Output the [x, y] coordinate of the center of the cell containing the given text.  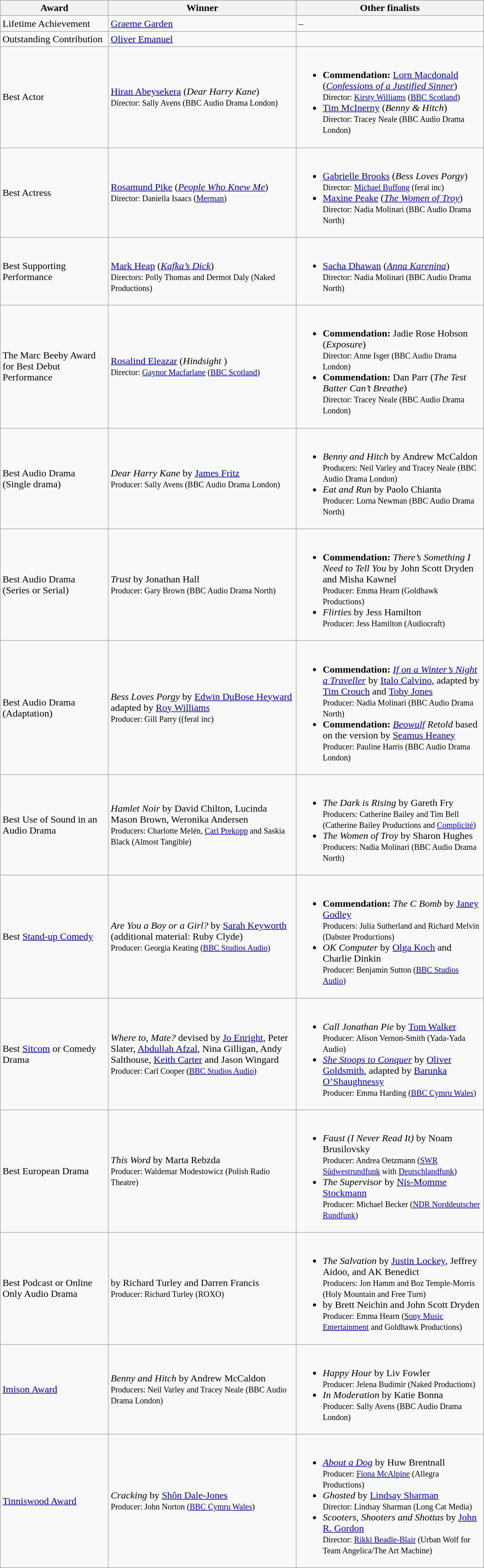
– [390, 24]
Best Audio Drama(Series or Serial) [55, 584]
Are You a Boy or a Girl? by Sarah Keyworth (additional material: Ruby Clyde)Producer: Georgia Keating (BBC Studios Audio) [203, 936]
Oliver Emanuel [203, 39]
Award [55, 8]
Rosamund Pike (People Who Knew Me)Director: Daniella Isaacs (Merman) [203, 193]
This Word by Marta RebzdaProducer: Waldemar Modestowicz (Polish Radio Theatre) [203, 1171]
Best Podcast or Online Only Audio Drama [55, 1288]
Rosalind Eleazar (Hindsight )Director: Gaynor Macfarlane (BBC Scotland) [203, 367]
Tinniswood Award [55, 1501]
Hiran Abeysekera (Dear Harry Kane)Director: Sally Avens (BBC Audio Drama London) [203, 97]
Best European Drama [55, 1171]
Happy Hour by Liv FowlerProducer: Jelena Budimir (Naked Productions)In Moderation by Katie BonnaProducer: Sally Avens (BBC Audio Drama London) [390, 1389]
Winner [203, 8]
Imison Award [55, 1389]
Sacha Dhawan (Anna Karenina)Director: Nadia Molinari (BBC Audio Drama North) [390, 271]
Best Stand-up Comedy [55, 936]
Graeme Garden [203, 24]
Mark Heap (Kafka’s Dick)Directors: Polly Thomas and Dermot Daly (Naked Productions) [203, 271]
Trust by Jonathan HallProducer: Gary Brown (BBC Audio Drama North) [203, 584]
Best Audio Drama(Adaptation) [55, 707]
Dear Harry Kane by James FritzProducer: Sally Avens (BBC Audio Drama London) [203, 478]
Best Sitcom or Comedy Drama [55, 1054]
Best Actress [55, 193]
Benny and Hitch by Andrew McCaldonProducers: Neil Varley and Tracey Neale (BBC Audio Drama London) [203, 1389]
Best Supporting Performance [55, 271]
Outstanding Contribution [55, 39]
Best Use of Sound in an Audio Drama [55, 825]
The Marc Beeby Award for Best Debut Performance [55, 367]
Best Actor [55, 97]
by Richard Turley and Darren FrancisProducer: Richard Turley (ROXO) [203, 1288]
Bess Loves Porgy by Edwin DuBose Heyward adapted by Roy WilliamsProducer: Gill Parry ((feral inc) [203, 707]
Other finalists [390, 8]
Best Audio Drama(Single drama) [55, 478]
Hamlet Noir by David Chilton, Lucinda Mason Brown, Weronika AndersenProducers: Charlotte Melén, Carl Prekopp and Saskia Black (Almost Tangible) [203, 825]
Lifetime Achievement [55, 24]
Cracking by Shôn Dale-JonesProducer: John Norton (BBC Cymru Wales) [203, 1501]
